Determine the [x, y] coordinate at the center of the cell enclosing the given text.  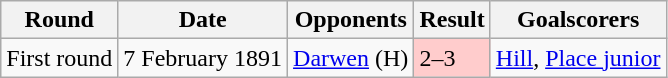
7 February 1891 [203, 58]
Goalscorers [578, 20]
Darwen (H) [351, 58]
Hill, Place junior [578, 58]
Opponents [351, 20]
2–3 [452, 58]
Date [203, 20]
First round [60, 58]
Round [60, 20]
Result [452, 20]
